Determine the (x, y) coordinate at the center of the cell enclosing the given text.  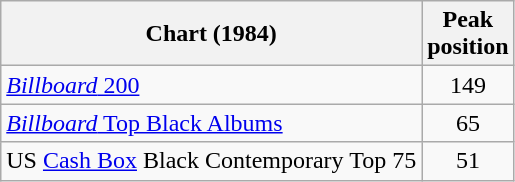
Chart (1984) (212, 34)
Billboard 200 (212, 85)
65 (468, 123)
149 (468, 85)
Peakposition (468, 34)
US Cash Box Black Contemporary Top 75 (212, 161)
51 (468, 161)
Billboard Top Black Albums (212, 123)
